Provide the (x, y) coordinate of the cell's center where the given text is located.  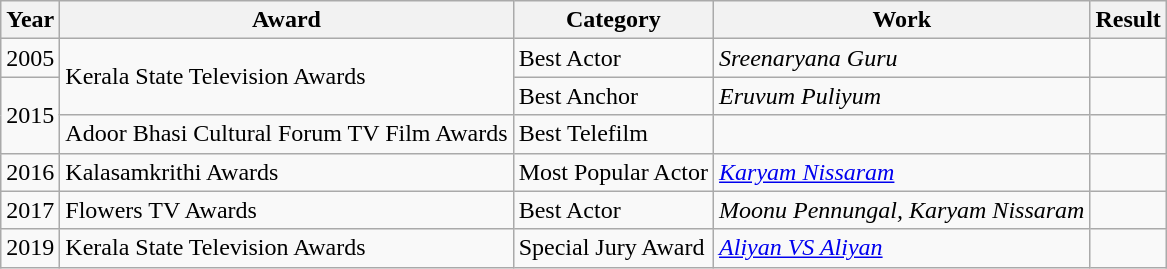
Kalasamkrithi Awards (286, 172)
Special Jury Award (613, 248)
Most Popular Actor (613, 172)
Sreenaryana Guru (902, 58)
2015 (30, 115)
2019 (30, 248)
Adoor Bhasi Cultural Forum TV Film Awards (286, 134)
Eruvum Puliyum (902, 96)
Work (902, 20)
Flowers TV Awards (286, 210)
Best Anchor (613, 96)
Award (286, 20)
Result (1128, 20)
Aliyan VS Aliyan (902, 248)
Best Telefilm (613, 134)
2016 (30, 172)
2005 (30, 58)
Year (30, 20)
Category (613, 20)
Moonu Pennungal, Karyam Nissaram (902, 210)
2017 (30, 210)
Karyam Nissaram (902, 172)
